Output the [X, Y] coordinate of the center of the cell containing the given text.  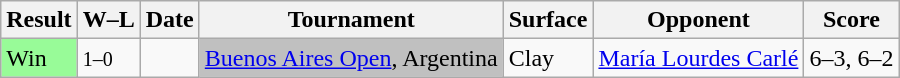
Opponent [698, 20]
1–0 [108, 58]
María Lourdes Carlé [698, 58]
Win [39, 58]
W–L [108, 20]
Buenos Aires Open, Argentina [351, 58]
Surface [548, 20]
Result [39, 20]
6–3, 6–2 [852, 58]
Date [170, 20]
Tournament [351, 20]
Score [852, 20]
Clay [548, 58]
